Pinpoint the cell where the given text exists, returning its (x, y) midpoint coordinate. 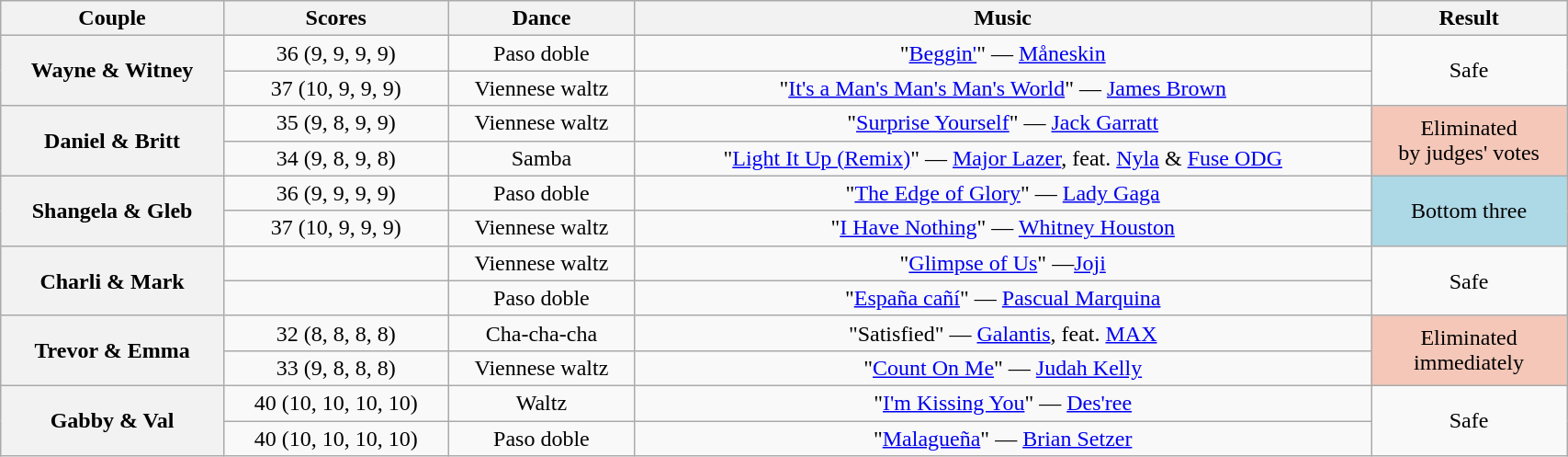
Trevor & Emma (112, 350)
Gabby & Val (112, 420)
"Surprise Yourself" — Jack Garratt (1003, 123)
"The Edge of Glory" — Lady Gaga (1003, 193)
Waltz (542, 403)
Dance (542, 18)
Eliminatedimmediately (1468, 350)
"Count On Me" — Judah Kelly (1003, 368)
Eliminatedby judges' votes (1468, 141)
"It's a Man's Man's Man's World" — James Brown (1003, 88)
Couple (112, 18)
"España cañí" — Pascual Marquina (1003, 298)
Scores (336, 18)
"Light It Up (Remix)" — Major Lazer, feat. Nyla & Fuse ODG (1003, 158)
Result (1468, 18)
Shangela & Gleb (112, 211)
32 (8, 8, 8, 8) (336, 333)
"I'm Kissing You" — Des'ree (1003, 403)
"Glimpse of Us" —Joji (1003, 263)
34 (9, 8, 9, 8) (336, 158)
"Beggin'" — Måneskin (1003, 53)
33 (9, 8, 8, 8) (336, 368)
"I Have Nothing" — Whitney Houston (1003, 228)
"Satisfied" — Galantis, feat. MAX (1003, 333)
Charli & Mark (112, 280)
35 (9, 8, 9, 9) (336, 123)
Cha-cha-cha (542, 333)
Samba (542, 158)
Bottom three (1468, 211)
Music (1003, 18)
Wayne & Witney (112, 71)
Daniel & Britt (112, 141)
"Malagueña" — Brian Setzer (1003, 439)
